Output the (x, y) coordinate of the center of the cell containing the given text.  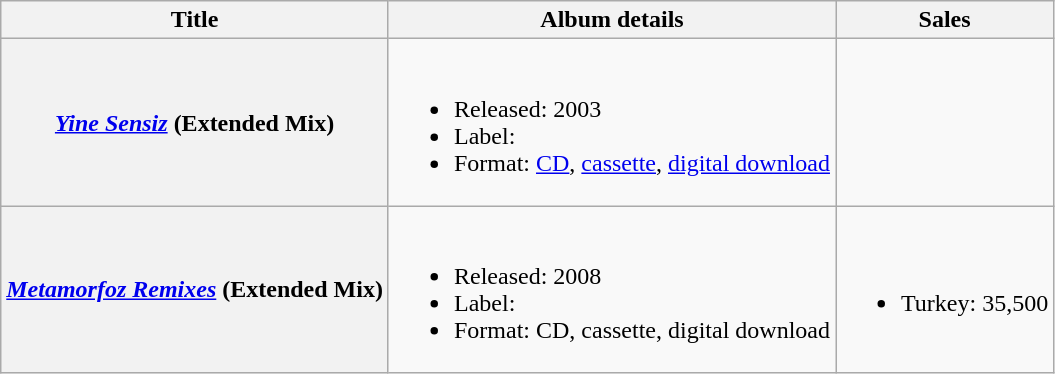
Metamorfoz Remixes (Extended Mix) (195, 290)
Released: 2003Label:Format: CD, cassette, digital download (612, 122)
Title (195, 20)
Album details (612, 20)
Turkey: 35,500 (945, 290)
Released: 2008Label:Format: CD, cassette, digital download (612, 290)
Sales (945, 20)
Yine Sensiz (Extended Mix) (195, 122)
